Scan for the cell matching the given text and deliver its [X, Y] coordinate at center. 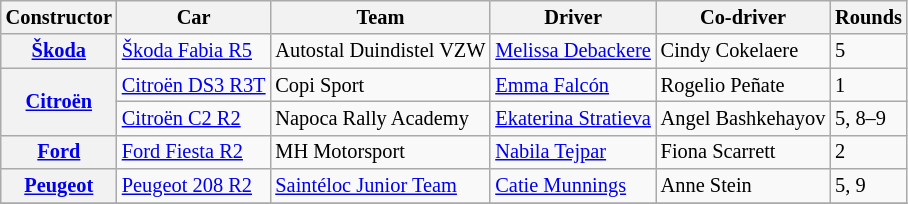
Driver [572, 17]
Saintéloc Junior Team [380, 186]
5, 8–9 [868, 118]
Car [194, 17]
Škoda [59, 51]
Anne Stein [743, 186]
Ekaterina Stratieva [572, 118]
Emma Falcón [572, 85]
Citroën DS3 R3T [194, 85]
MH Motorsport [380, 152]
Napoca Rally Academy [380, 118]
Fiona Scarrett [743, 152]
Nabila Tejpar [572, 152]
1 [868, 85]
Constructor [59, 17]
Škoda Fabia R5 [194, 51]
Team [380, 17]
Melissa Debackere [572, 51]
5 [868, 51]
Rounds [868, 17]
Ford [59, 152]
Citroën C2 R2 [194, 118]
Co-driver [743, 17]
Peugeot [59, 186]
Ford Fiesta R2 [194, 152]
Copi Sport [380, 85]
Citroën [59, 102]
5, 9 [868, 186]
Angel Bashkehayov [743, 118]
Cindy Cokelaere [743, 51]
Peugeot 208 R2 [194, 186]
Catie Munnings [572, 186]
Autostal Duindistel VZW [380, 51]
2 [868, 152]
Rogelio Peñate [743, 85]
